For the text-containing cell, return its midpoint in [X, Y] coordinate format. 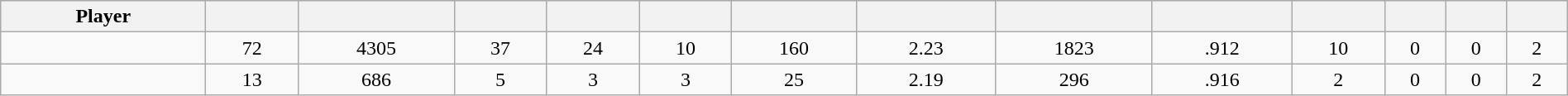
72 [252, 48]
.912 [1222, 48]
1823 [1073, 48]
160 [794, 48]
5 [500, 79]
25 [794, 79]
2.23 [926, 48]
2.19 [926, 79]
686 [377, 79]
296 [1073, 79]
Player [103, 17]
37 [500, 48]
.916 [1222, 79]
4305 [377, 48]
24 [593, 48]
13 [252, 79]
